Find where the given text appears and provide that cell's center as (x, y) coordinate. 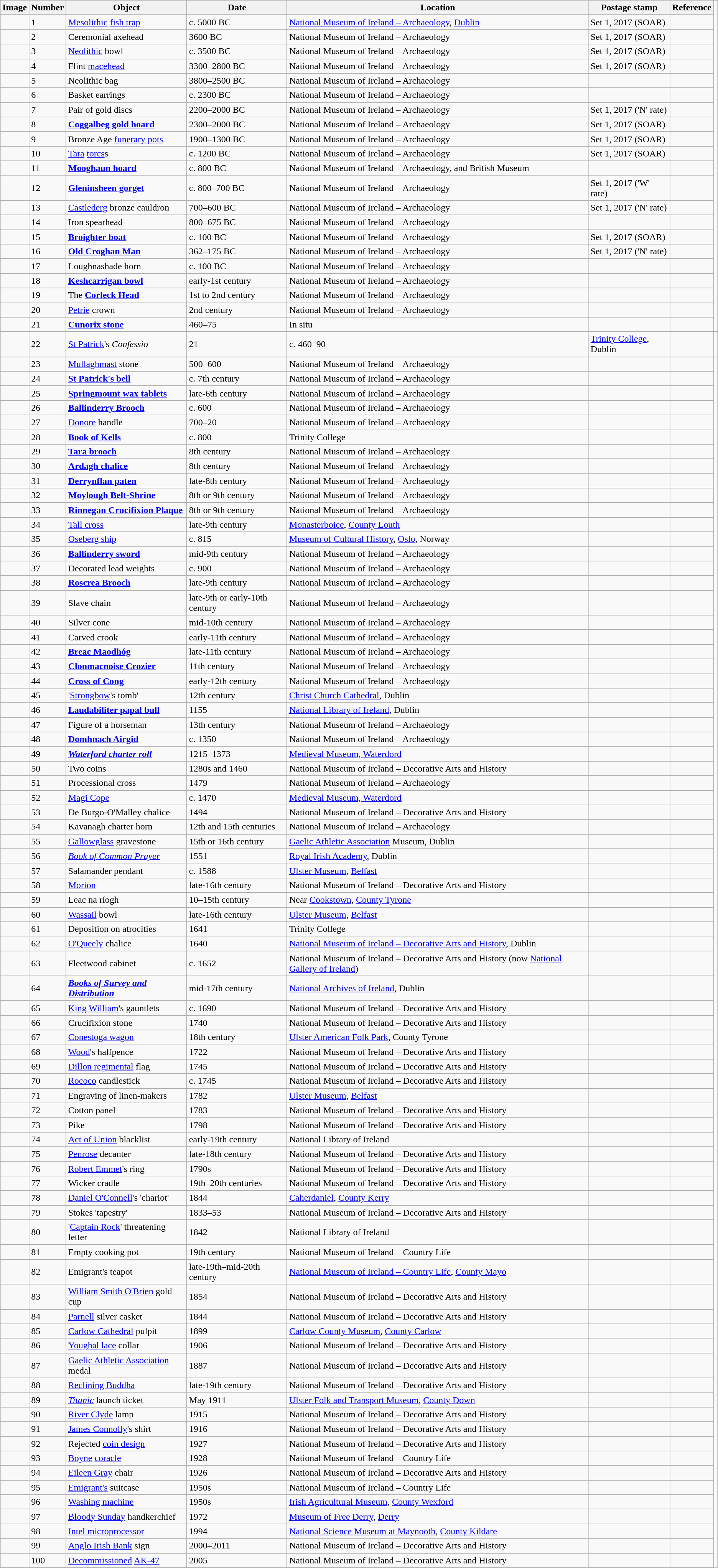
mid-9th century (237, 554)
88 (48, 1385)
The Corleck Head (127, 295)
Basket earrings (127, 95)
Wicker cradle (127, 1183)
Old Croghan Man (127, 252)
15th or 16th century (237, 841)
c. 1652 (237, 963)
Intel microprocessor (127, 1531)
41 (48, 637)
St Patrick's Confessio (127, 344)
Gleninsheen gorget (127, 188)
2005 (237, 1560)
Broighter boat (127, 237)
Ballinderry sword (127, 554)
13th century (237, 725)
1551 (237, 856)
1887 (237, 1365)
56 (48, 856)
early-1st century (237, 281)
500–600 (237, 364)
Waterford charter roll (127, 754)
Neolithic bag (127, 81)
1972 (237, 1517)
13 (48, 208)
Wood's halfpence (127, 1052)
40 (48, 622)
1798 (237, 1125)
55 (48, 841)
19th–20th centuries (237, 1183)
Clonmacnoise Crozier (127, 666)
early-11th century (237, 637)
45 (48, 696)
67 (48, 1037)
79 (48, 1213)
Empty cooking pot (127, 1252)
Engraving of linen-makers (127, 1096)
c. 1588 (237, 870)
4 (48, 66)
96 (48, 1502)
De Burgo-O'Malley chalice (127, 812)
66 (48, 1023)
2300–2000 BC (237, 124)
57 (48, 870)
late-18th century (237, 1154)
National Science Museum at Maynooth, County Kildare (438, 1531)
12th century (237, 696)
1 (48, 22)
38 (48, 583)
94 (48, 1473)
1280s and 1460 (237, 768)
12 (48, 188)
c. 800–700 BC (237, 188)
c. 460–90 (438, 344)
Anglo Irish Bank sign (127, 1546)
60 (48, 915)
78 (48, 1198)
Loughnashade horn (127, 266)
1900–1300 BC (237, 139)
late-19th–mid-20th century (237, 1272)
31 (48, 481)
Crucifixion stone (127, 1023)
44 (48, 681)
80 (48, 1232)
Processional cross (127, 783)
Roscrea Brooch (127, 583)
98 (48, 1531)
84 (48, 1316)
2 (48, 37)
Reclining Buddha (127, 1385)
15 (48, 237)
43 (48, 666)
Breac Maodhóg (127, 652)
1215–1373 (237, 754)
Tara brooch (127, 452)
51 (48, 783)
Date (237, 8)
early-12th century (237, 681)
O'Queely chalice (127, 944)
Book of Kells (127, 437)
1783 (237, 1110)
61 (48, 929)
39 (48, 603)
mid-17th century (237, 989)
1899 (237, 1331)
Bronze Age funerary pots (127, 139)
1740 (237, 1023)
Ardagh chalice (127, 466)
16 (48, 252)
National Library of Ireland, Dublin (438, 710)
1155 (237, 710)
'Captain Rock' threatening letter (127, 1232)
1916 (237, 1429)
1915 (237, 1414)
late-9th or early-10th century (237, 603)
46 (48, 710)
late-11th century (237, 652)
9 (48, 139)
Moylough Belt-Shrine (127, 495)
Image (15, 8)
20 (48, 310)
14 (48, 222)
late-19th century (237, 1385)
62 (48, 944)
11 (48, 168)
c. 815 (237, 539)
Gaelic Athletic Association Museum, Dublin (438, 841)
2nd century (237, 310)
70 (48, 1081)
33 (48, 510)
Set 1, 2017 ('W' rate) (629, 188)
Carlow County Museum, County Carlow (438, 1331)
8 (48, 124)
c. 1200 BC (237, 153)
1790s (237, 1168)
Wassail bowl (127, 915)
Cotton panel (127, 1110)
50 (48, 768)
late-8th century (237, 481)
71 (48, 1096)
36 (48, 554)
Neolithic bowl (127, 51)
Mesolithic fish trap (127, 22)
42 (48, 652)
37 (48, 568)
1640 (237, 944)
Monasterboice, County Louth (438, 525)
1494 (237, 812)
1745 (237, 1066)
1842 (237, 1232)
Emigrant's suitcase (127, 1487)
95 (48, 1487)
30 (48, 466)
c. 900 (237, 568)
73 (48, 1125)
Washing machine (127, 1502)
c. 1745 (237, 1081)
1928 (237, 1458)
Silver cone (127, 622)
460–75 (237, 324)
Act of Union blacklist (127, 1139)
Decorated lead weights (127, 568)
100 (48, 1560)
93 (48, 1458)
Donore handle (127, 422)
76 (48, 1168)
James Connolly's shirt (127, 1429)
Ulster Folk and Transport Museum, County Down (438, 1400)
48 (48, 739)
Ballinderry Brooch (127, 408)
Books of Survey and Distribution (127, 989)
90 (48, 1414)
c. 7th century (237, 378)
Castlederg bronze cauldron (127, 208)
23 (48, 364)
28 (48, 437)
National Museum of Ireland – Archaeology, and British Museum (438, 168)
3300–2800 BC (237, 66)
22 (48, 344)
c. 800 BC (237, 168)
47 (48, 725)
c. 5000 BC (237, 22)
Ceremonial axehead (127, 37)
Fleetwood cabinet (127, 963)
late-6th century (237, 393)
Petrie crown (127, 310)
In situ (438, 324)
Museum of Free Derry, Derry (438, 1517)
1833–53 (237, 1213)
Daniel O'Connell's 'chariot' (127, 1198)
Location (438, 8)
Tall cross (127, 525)
25 (48, 393)
National Museum of Ireland – Decorative Arts and History, Dublin (438, 944)
Pair of gold discs (127, 110)
64 (48, 989)
Royal Irish Academy, Dublin (438, 856)
Object (127, 8)
1722 (237, 1052)
St Patrick's bell (127, 378)
Ulster American Folk Park, County Tyrone (438, 1037)
Titanic launch ticket (127, 1400)
Leac na ríogh (127, 900)
Carved crook (127, 637)
53 (48, 812)
Rococo candlestick (127, 1081)
59 (48, 900)
99 (48, 1546)
Magi Cope (127, 798)
National Museum of Ireland – Decorative Arts and History (now National Gallery of Ireland) (438, 963)
68 (48, 1052)
William Smith O'Brien gold cup (127, 1297)
Two coins (127, 768)
69 (48, 1066)
1854 (237, 1297)
7 (48, 110)
74 (48, 1139)
19 (48, 295)
Christ Church Cathedral, Dublin (438, 696)
34 (48, 525)
52 (48, 798)
Book of Common Prayer (127, 856)
5 (48, 81)
63 (48, 963)
mid-10th century (237, 622)
87 (48, 1365)
Mullaghmast stone (127, 364)
Stokes 'tapestry' (127, 1213)
54 (48, 827)
National Archives of Ireland, Dublin (438, 989)
c. 1690 (237, 1008)
Penrose decanter (127, 1154)
Slave chain (127, 603)
Derrynflan paten (127, 481)
c. 600 (237, 408)
Rejected coin design (127, 1444)
49 (48, 754)
Youghal lace collar (127, 1346)
17 (48, 266)
18th century (237, 1037)
83 (48, 1297)
1994 (237, 1531)
'Strongbow's tomb' (127, 696)
Museum of Cultural History, Oslo, Norway (438, 539)
c. 1470 (237, 798)
Dillon regimental flag (127, 1066)
Eileen Gray chair (127, 1473)
35 (48, 539)
85 (48, 1331)
6 (48, 95)
65 (48, 1008)
10 (48, 153)
24 (48, 378)
Carlow Cathedral pulpit (127, 1331)
1st to 2nd century (237, 295)
Deposition on atrocities (127, 929)
c. 800 (237, 437)
362–175 BC (237, 252)
c. 1350 (237, 739)
19th century (237, 1252)
77 (48, 1183)
May 1911 (237, 1400)
2000–2011 (237, 1546)
3 (48, 51)
Decommissioned AK-47 (127, 1560)
Iron spearhead (127, 222)
91 (48, 1429)
82 (48, 1272)
Reference (692, 8)
1782 (237, 1096)
Trinity College, Dublin (629, 344)
27 (48, 422)
800–675 BC (237, 222)
92 (48, 1444)
National Museum of Ireland – Archaeology, Dublin (438, 22)
Pike (127, 1125)
Cunorix stone (127, 324)
Near Cookstown, County Tyrone (438, 900)
Figure of a horseman (127, 725)
10–15th century (237, 900)
Cross of Cong (127, 681)
Flint macehead (127, 66)
Boyne coracle (127, 1458)
Irish Agricultural Museum, County Wexford (438, 1502)
2200–2000 BC (237, 110)
Tara torcss (127, 153)
Oseberg ship (127, 539)
Keshcarrigan bowl (127, 281)
Morion (127, 885)
Conestoga wagon (127, 1037)
1926 (237, 1473)
Parnell silver casket (127, 1316)
National Museum of Ireland – Country Life, County Mayo (438, 1272)
c. 2300 BC (237, 95)
early-19th century (237, 1139)
97 (48, 1517)
Emigrant's teapot (127, 1272)
1479 (237, 783)
29 (48, 452)
King William's gauntlets (127, 1008)
86 (48, 1346)
Kavanagh charter horn (127, 827)
Robert Emmet's ring (127, 1168)
700–20 (237, 422)
32 (48, 495)
3600 BC (237, 37)
Mooghaun hoard (127, 168)
1927 (237, 1444)
81 (48, 1252)
11th century (237, 666)
Postage stamp (629, 8)
Springmount wax tablets (127, 393)
12th and 15th centuries (237, 827)
Gaelic Athletic Association medal (127, 1365)
Gallowglass gravestone (127, 841)
Number (48, 8)
Coggalbeg gold hoard (127, 124)
Bloody Sunday handkerchief (127, 1517)
89 (48, 1400)
Caherdaniel, County Kerry (438, 1198)
Salamander pendant (127, 870)
1906 (237, 1346)
Domhnach Airgid (127, 739)
58 (48, 885)
3800–2500 BC (237, 81)
72 (48, 1110)
River Clyde lamp (127, 1414)
75 (48, 1154)
26 (48, 408)
700–600 BC (237, 208)
Rinnegan Crucifixion Plaque (127, 510)
c. 3500 BC (237, 51)
18 (48, 281)
Laudabiliter papal bull (127, 710)
1641 (237, 929)
